Identify which cell holds the provided text, then report its (X, Y) central coordinate. 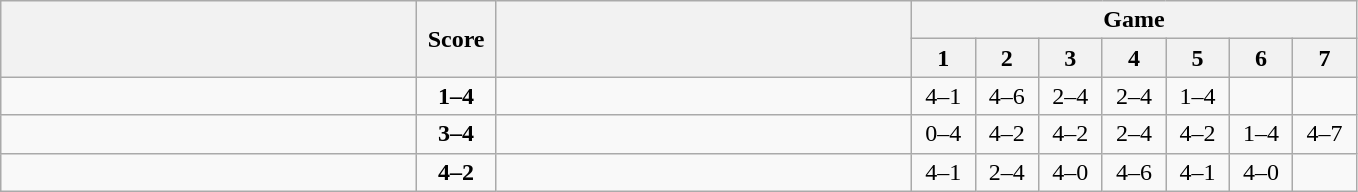
4–7 (1325, 134)
4 (1134, 58)
1 (943, 58)
3–4 (456, 134)
6 (1261, 58)
2 (1007, 58)
Game (1134, 20)
0–4 (943, 134)
3 (1071, 58)
5 (1198, 58)
7 (1325, 58)
Score (456, 39)
